Locate the cell with the specified text and output its (X, Y) center coordinate. 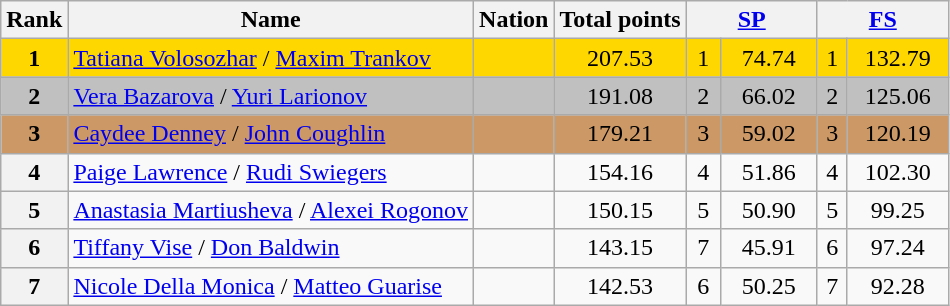
SP (752, 20)
92.28 (898, 286)
99.25 (898, 210)
120.19 (898, 134)
97.24 (898, 248)
Nation (514, 20)
66.02 (768, 96)
154.16 (620, 172)
50.90 (768, 210)
191.08 (620, 96)
142.53 (620, 286)
74.74 (768, 58)
132.79 (898, 58)
51.86 (768, 172)
Vera Bazarova / Yuri Larionov (271, 96)
Tatiana Volosozhar / Maxim Trankov (271, 58)
FS (882, 20)
150.15 (620, 210)
45.91 (768, 248)
59.02 (768, 134)
Rank (34, 20)
143.15 (620, 248)
Tiffany Vise / Don Baldwin (271, 248)
Name (271, 20)
Caydee Denney / John Coughlin (271, 134)
179.21 (620, 134)
Nicole Della Monica / Matteo Guarise (271, 286)
50.25 (768, 286)
Total points (620, 20)
Paige Lawrence / Rudi Swiegers (271, 172)
125.06 (898, 96)
Anastasia Martiusheva / Alexei Rogonov (271, 210)
102.30 (898, 172)
207.53 (620, 58)
